Capture the cell that displays the provided text and extract its (x, y) central coordinate. 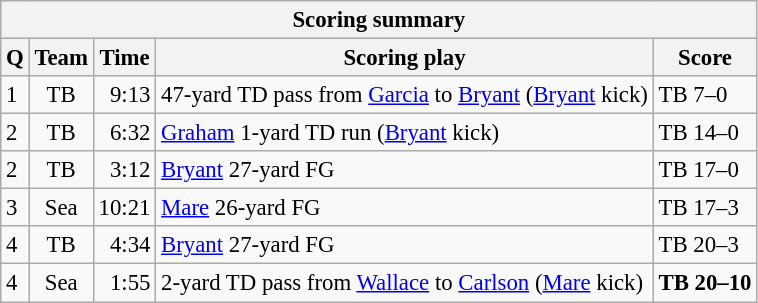
Team (61, 58)
TB 14–0 (705, 133)
47-yard TD pass from Garcia to Bryant (Bryant kick) (404, 95)
3 (15, 208)
TB 20–3 (705, 245)
10:21 (124, 208)
TB 7–0 (705, 95)
Mare 26-yard FG (404, 208)
Time (124, 58)
Scoring summary (379, 20)
TB 17–0 (705, 170)
4:34 (124, 245)
TB 17–3 (705, 208)
9:13 (124, 95)
3:12 (124, 170)
Score (705, 58)
Scoring play (404, 58)
6:32 (124, 133)
2-yard TD pass from Wallace to Carlson (Mare kick) (404, 283)
Graham 1-yard TD run (Bryant kick) (404, 133)
Q (15, 58)
TB 20–10 (705, 283)
1 (15, 95)
1:55 (124, 283)
